Scan for the cell matching the given text and deliver its (x, y) coordinate at center. 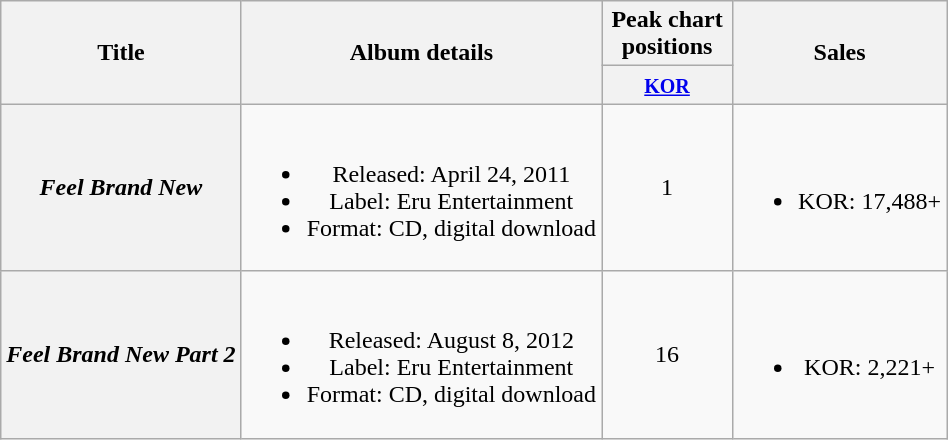
16 (668, 354)
Sales (840, 52)
1 (668, 188)
Released: April 24, 2011Label: Eru EntertainmentFormat: CD, digital download (421, 188)
Feel Brand New (121, 188)
Released: August 8, 2012Label: Eru EntertainmentFormat: CD, digital download (421, 354)
Peak chart positions (668, 34)
Title (121, 52)
KOR: 2,221+ (840, 354)
Album details (421, 52)
KOR: 17,488+ (840, 188)
KOR (668, 85)
Feel Brand New Part 2 (121, 354)
